Scan for the cell matching the given text and deliver its (X, Y) coordinate at center. 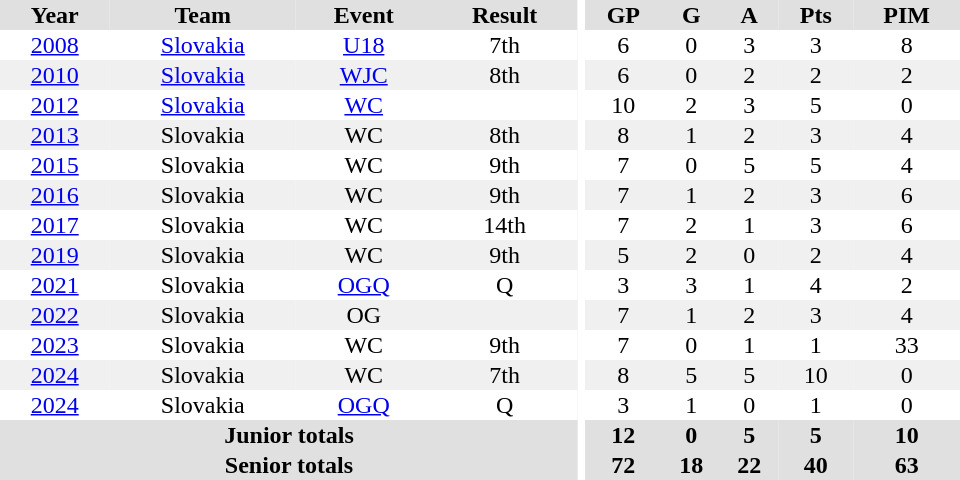
PIM (906, 15)
Result (504, 15)
33 (906, 345)
2016 (54, 195)
18 (691, 465)
U18 (364, 45)
OG (364, 315)
63 (906, 465)
Senior totals (289, 465)
Pts (816, 15)
12 (623, 435)
A (749, 15)
14th (504, 225)
40 (816, 465)
2015 (54, 165)
2021 (54, 285)
2008 (54, 45)
2017 (54, 225)
2019 (54, 255)
Year (54, 15)
G (691, 15)
2010 (54, 75)
Event (364, 15)
WJC (364, 75)
GP (623, 15)
72 (623, 465)
Team (202, 15)
2022 (54, 315)
2023 (54, 345)
22 (749, 465)
Junior totals (289, 435)
2013 (54, 135)
2012 (54, 105)
